Pinpoint the cell where the given text exists, returning its [x, y] midpoint coordinate. 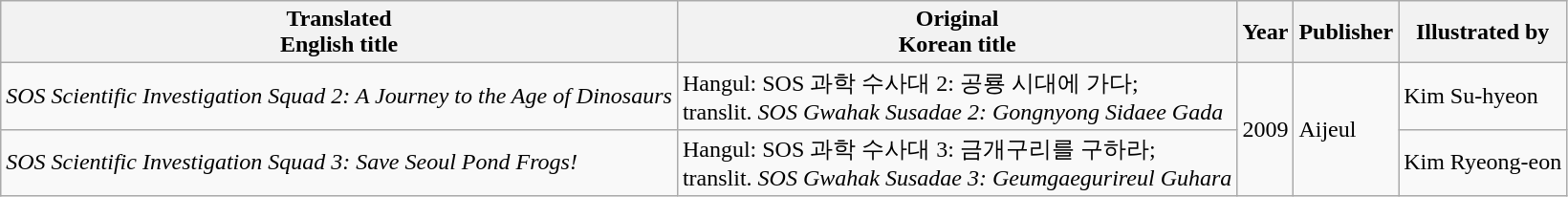
Year [1266, 33]
Kim Su-hyeon [1483, 97]
Publisher [1346, 33]
SOS Scientific Investigation Squad 2: A Journey to the Age of Dinosaurs [339, 97]
Translated English title [339, 33]
Kim Ryeong-eon [1483, 163]
Hangul: SOS 과학 수사대 3: 금개구리를 구하라; translit. SOS Gwahak Susadae 3: Geumgaegurireul Guhara [956, 163]
Original Korean title [956, 33]
Hangul: SOS 과학 수사대 2: 공룡 시대에 가다; translit. SOS Gwahak Susadae 2: Gongnyong Sidaee Gada [956, 97]
SOS Scientific Investigation Squad 3: Save Seoul Pond Frogs! [339, 163]
2009 [1266, 130]
Aijeul [1346, 130]
Illustrated by [1483, 33]
